Capture the cell that displays the provided text and extract its (x, y) central coordinate. 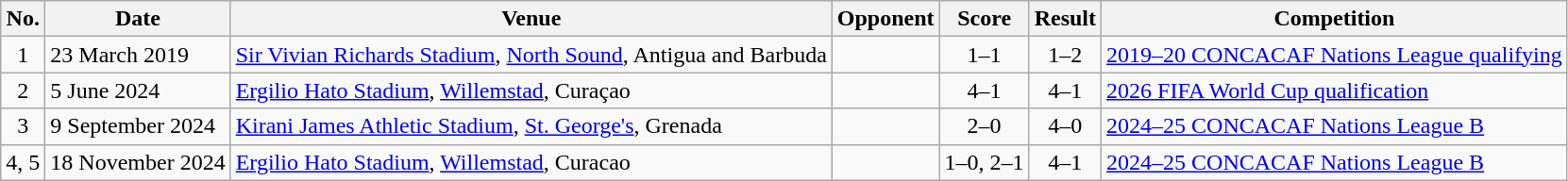
Sir Vivian Richards Stadium, North Sound, Antigua and Barbuda (531, 55)
2019–20 CONCACAF Nations League qualifying (1335, 55)
Date (138, 19)
4, 5 (23, 162)
23 March 2019 (138, 55)
1–0, 2–1 (984, 162)
9 September 2024 (138, 126)
2 (23, 90)
1–1 (984, 55)
Venue (531, 19)
1–2 (1065, 55)
2026 FIFA World Cup qualification (1335, 90)
5 June 2024 (138, 90)
No. (23, 19)
Score (984, 19)
Ergilio Hato Stadium, Willemstad, Curacao (531, 162)
1 (23, 55)
18 November 2024 (138, 162)
Ergilio Hato Stadium, Willemstad, Curaçao (531, 90)
3 (23, 126)
Competition (1335, 19)
2–0 (984, 126)
Result (1065, 19)
Opponent (885, 19)
4–0 (1065, 126)
Kirani James Athletic Stadium, St. George's, Grenada (531, 126)
